Detect which cell encompasses the target text, then output its [x, y] center coordinate. 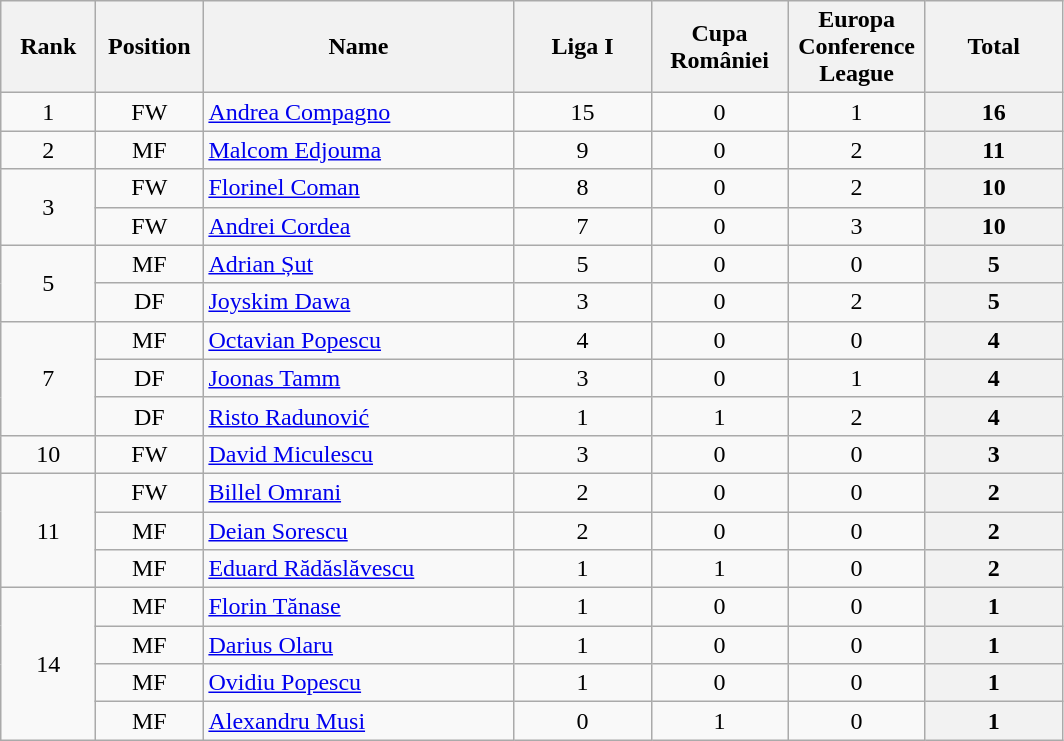
Deian Sorescu [358, 531]
Cupa României [720, 47]
Total [994, 47]
Liga I [582, 47]
Joonas Tamm [358, 378]
Adrian Șut [358, 264]
Joyskim Dawa [358, 302]
Eduard Rădăslăvescu [358, 569]
Darius Olaru [358, 645]
Andrei Cordea [358, 226]
Florin Tănase [358, 607]
Europa Conference League [856, 47]
Risto Radunović [358, 416]
Octavian Popescu [358, 340]
16 [994, 112]
15 [582, 112]
14 [48, 664]
Rank [48, 47]
Billel Omrani [358, 492]
Position [150, 47]
Ovidiu Popescu [358, 683]
David Miculescu [358, 454]
8 [582, 188]
Name [358, 47]
Andrea Compagno [358, 112]
Alexandru Musi [358, 721]
Florinel Coman [358, 188]
Malcom Edjouma [358, 150]
9 [582, 150]
